Output the (x, y) coordinate of the center of the cell containing the given text.  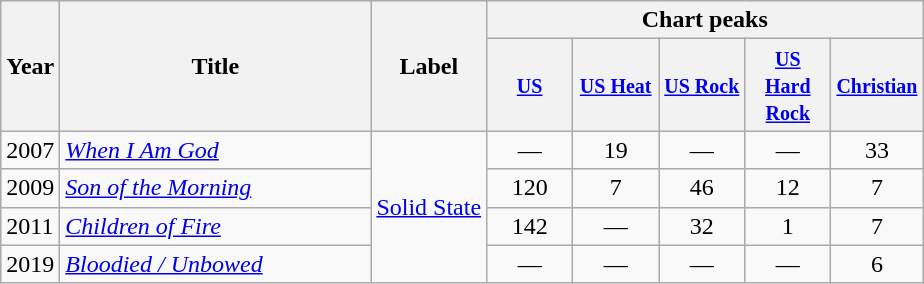
When I Am God (216, 150)
46 (702, 188)
2011 (30, 226)
Chart peaks (705, 20)
33 (877, 150)
Year (30, 66)
2009 (30, 188)
Solid State (429, 207)
142 (530, 226)
US Hard Rock (788, 85)
2019 (30, 264)
12 (788, 188)
US Rock (702, 85)
US Heat (616, 85)
120 (530, 188)
2007 (30, 150)
32 (702, 226)
Children of Fire (216, 226)
US (530, 85)
19 (616, 150)
Bloodied / Unbowed (216, 264)
1 (788, 226)
Label (429, 66)
Christian (877, 85)
Son of the Morning (216, 188)
6 (877, 264)
Title (216, 66)
